For the text-containing cell, return its midpoint in [x, y] coordinate format. 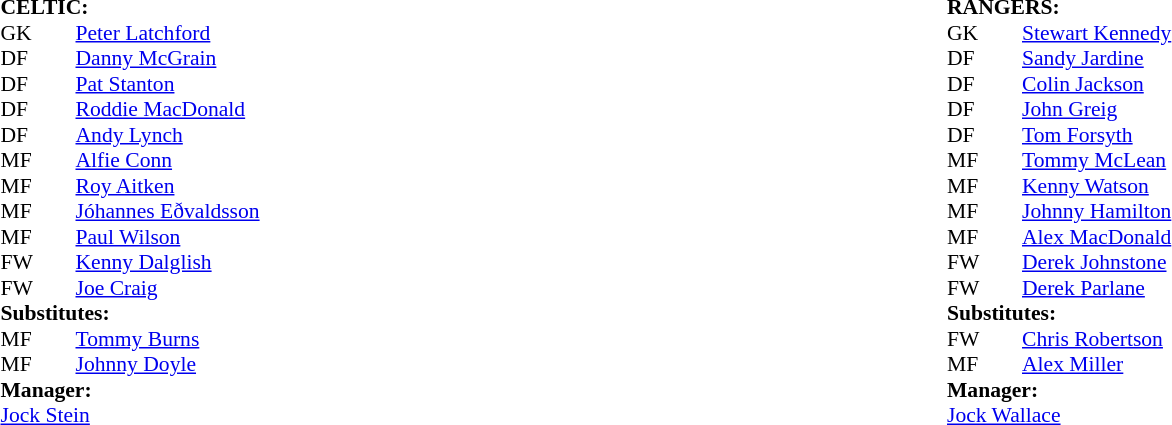
Sandy Jardine [1096, 59]
Johnny Hamilton [1096, 211]
Tommy Burns [168, 339]
Roy Aitken [168, 186]
Danny McGrain [168, 59]
John Greig [1096, 109]
Pat Stanton [168, 84]
Alex MacDonald [1096, 237]
Joe Craig [168, 288]
Stewart Kennedy [1096, 33]
Colin Jackson [1096, 84]
Derek Parlane [1096, 288]
Johnny Doyle [168, 365]
Jóhannes Eðvaldsson [168, 211]
Tommy McLean [1096, 161]
Kenny Watson [1096, 186]
Andy Lynch [168, 135]
Kenny Dalglish [168, 263]
Chris Robertson [1096, 339]
Derek Johnstone [1096, 263]
Peter Latchford [168, 33]
Alex Miller [1096, 365]
Roddie MacDonald [168, 109]
Alfie Conn [168, 161]
Paul Wilson [168, 237]
Tom Forsyth [1096, 135]
